Find where the given text appears and provide that cell's center as (x, y) coordinate. 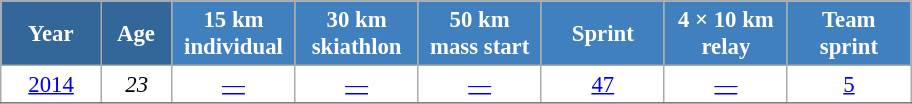
Team sprint (848, 34)
Year (52, 34)
47 (602, 85)
30 km skiathlon (356, 34)
50 km mass start (480, 34)
2014 (52, 85)
Sprint (602, 34)
4 × 10 km relay (726, 34)
15 km individual (234, 34)
23 (136, 85)
5 (848, 85)
Age (136, 34)
